Provide the [x, y] coordinate of the cell's center where the given text is located.  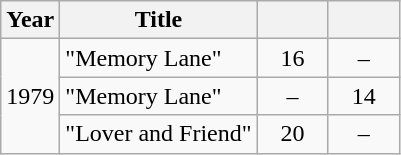
16 [292, 58]
"Lover and Friend" [158, 134]
20 [292, 134]
1979 [30, 96]
Title [158, 20]
14 [364, 96]
Year [30, 20]
